Return the (X, Y) coordinate for the center point of the cell that contains the specified text.  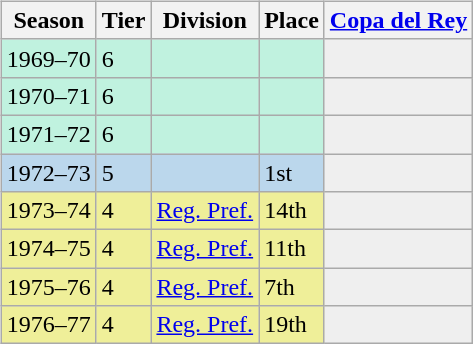
5 (124, 173)
7th (292, 287)
14th (292, 211)
Tier (124, 20)
1970–71 (48, 96)
1969–70 (48, 58)
Season (48, 20)
1st (292, 173)
11th (292, 249)
19th (292, 325)
1976–77 (48, 325)
1971–72 (48, 134)
1973–74 (48, 211)
1972–73 (48, 173)
1974–75 (48, 249)
Copa del Rey (398, 20)
Place (292, 20)
Division (205, 20)
1975–76 (48, 287)
